Locate the cell with the specified text and output its (x, y) center coordinate. 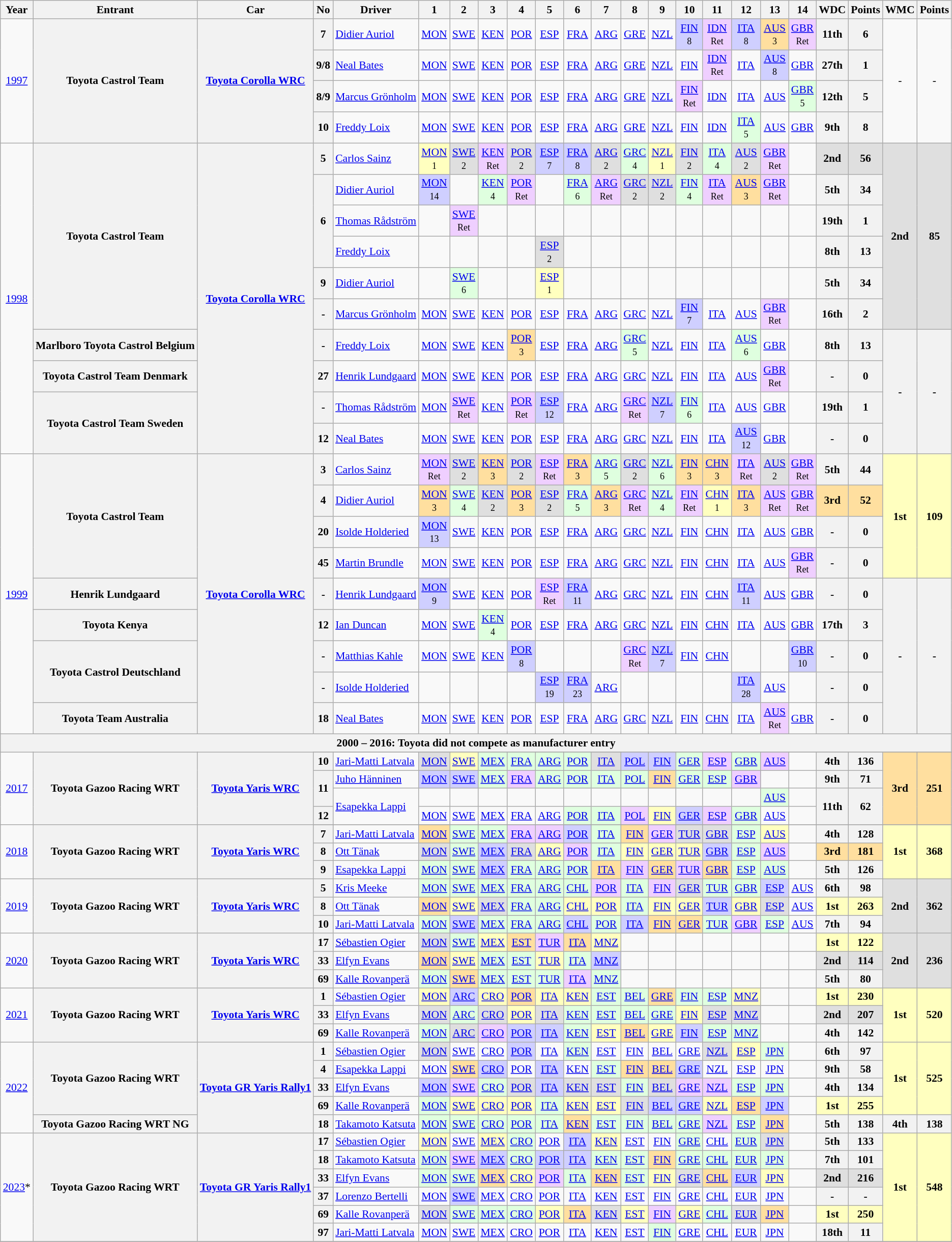
126 (866, 870)
128 (866, 834)
9/8 (323, 65)
250 (866, 1215)
Lorenzo Bertelli (376, 1196)
27 (323, 377)
548 (935, 1187)
FIN8 (689, 35)
525 (935, 1078)
ARG2 (606, 159)
56 (866, 159)
ITA11 (746, 594)
255 (866, 1106)
2022 (17, 1087)
MON13 (435, 532)
ARGRet (606, 189)
ITA4 (717, 159)
17th (832, 625)
2018 (17, 852)
ITA3 (746, 501)
Juho Hänninen (376, 779)
ESP12 (550, 407)
FRA3 (578, 470)
14 (803, 10)
1999 (17, 594)
109 (935, 516)
Matthias Kahle (376, 656)
27th (832, 65)
ESP1 (550, 283)
MON14 (435, 189)
2017 (17, 788)
WDC (832, 10)
2023* (17, 1187)
62 (866, 807)
ARG3 (606, 501)
216 (866, 1178)
Entrant (115, 10)
52 (866, 501)
520 (935, 1015)
GBR10 (803, 656)
KENRet (493, 159)
362 (935, 907)
FIN7 (689, 314)
2020 (17, 961)
1997 (17, 81)
45 (323, 563)
MON3 (435, 501)
MON1 (435, 159)
ESP7 (550, 159)
AUS12 (746, 439)
FRA6 (578, 189)
16th (832, 314)
80 (866, 979)
1998 (17, 298)
GRC5 (635, 345)
FRA8 (578, 159)
Ian Duncan (376, 625)
133 (866, 1142)
Kris Meeke (376, 888)
Marlboro Toyota Castrol Belgium (115, 345)
Toyota Castrol Team Denmark (115, 377)
KEN3 (493, 470)
2019 (17, 907)
AUS6 (746, 345)
No (323, 10)
236 (935, 961)
GRC4 (635, 159)
263 (866, 906)
ARG5 (606, 470)
142 (866, 1033)
2021 (17, 1015)
251 (935, 788)
71 (866, 779)
FRA23 (578, 687)
NZL6 (662, 470)
NZL4 (662, 501)
207 (866, 1015)
94 (866, 925)
AUS8 (774, 65)
8/9 (323, 97)
FRA11 (578, 594)
44 (866, 470)
Toyota Team Australia (115, 718)
GBR5 (803, 97)
ESP19 (550, 687)
MON9 (435, 594)
FIN6 (689, 407)
FIN4 (689, 189)
Driver (376, 10)
ITA8 (746, 35)
114 (866, 961)
SWE4 (464, 501)
181 (866, 852)
SWE6 (464, 283)
12th (832, 97)
85 (935, 236)
POR8 (521, 656)
Car (255, 10)
WMC (900, 10)
230 (866, 997)
Year (17, 10)
FIN2 (689, 159)
ITA5 (746, 127)
2000 – 2016: Toyota did not compete as manufacturer entry (476, 743)
CHN3 (717, 470)
37 (323, 1196)
134 (866, 1088)
58 (866, 1070)
MONRet (435, 470)
KEN2 (493, 501)
FRA5 (578, 501)
98 (866, 888)
136 (866, 761)
18th (832, 1233)
NZL2 (662, 189)
101 (866, 1160)
Martin Brundle (376, 563)
Toyota Castrol Team Sweden (115, 423)
ITA28 (746, 687)
FIN3 (689, 470)
NZL1 (662, 159)
Toyota Gazoo Racing WRT NG (115, 1124)
20 (323, 532)
368 (935, 852)
Toyota Castrol Deutschland (115, 672)
Toyota Kenya (115, 625)
CHN1 (717, 501)
122 (866, 943)
